From the cell containing the given text, extract its center point as (x, y) coordinate. 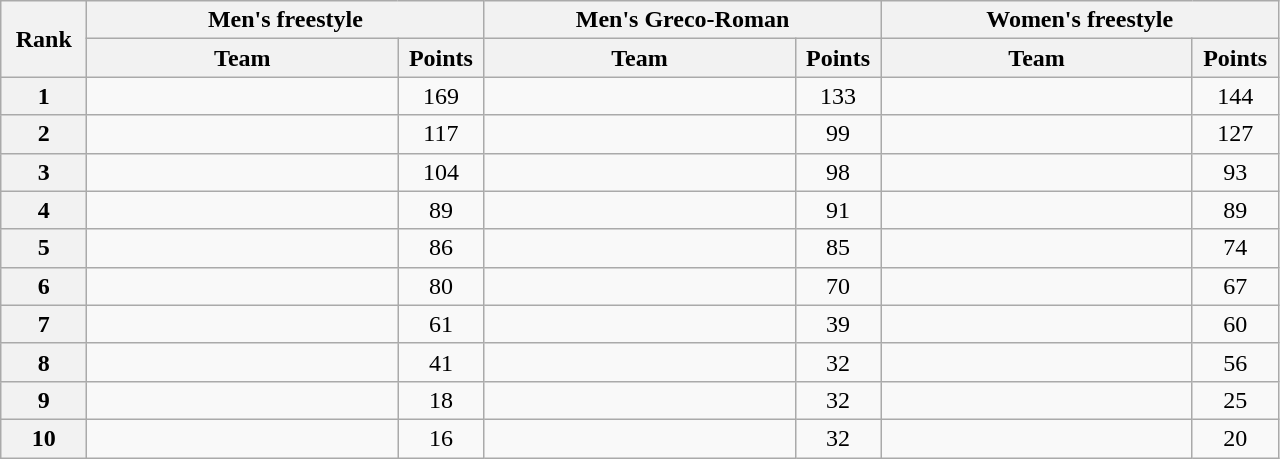
85 (838, 248)
41 (441, 362)
39 (838, 324)
93 (1235, 172)
61 (441, 324)
25 (1235, 400)
3 (44, 172)
8 (44, 362)
6 (44, 286)
60 (1235, 324)
104 (441, 172)
86 (441, 248)
144 (1235, 96)
16 (441, 438)
99 (838, 134)
10 (44, 438)
5 (44, 248)
133 (838, 96)
67 (1235, 286)
91 (838, 210)
Men's freestyle (286, 20)
1 (44, 96)
80 (441, 286)
Rank (44, 39)
Women's freestyle (1080, 20)
169 (441, 96)
20 (1235, 438)
9 (44, 400)
7 (44, 324)
2 (44, 134)
18 (441, 400)
56 (1235, 362)
4 (44, 210)
117 (441, 134)
127 (1235, 134)
98 (838, 172)
Men's Greco-Roman (682, 20)
70 (838, 286)
74 (1235, 248)
